Scan for the cell matching the given text and deliver its [X, Y] coordinate at center. 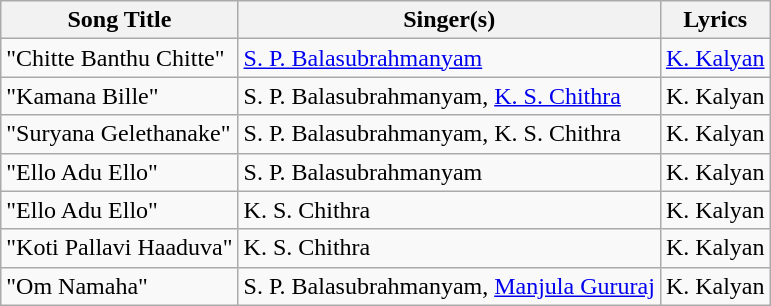
Lyrics [715, 20]
"Suryana Gelethanake" [120, 134]
"Koti Pallavi Haaduva" [120, 248]
"Kamana Bille" [120, 96]
Song Title [120, 20]
S. P. Balasubrahmanyam, Manjula Gururaj [449, 286]
"Chitte Banthu Chitte" [120, 58]
"Om Namaha" [120, 286]
Singer(s) [449, 20]
